Return the (X, Y) coordinate for the center point of the cell that contains the specified text.  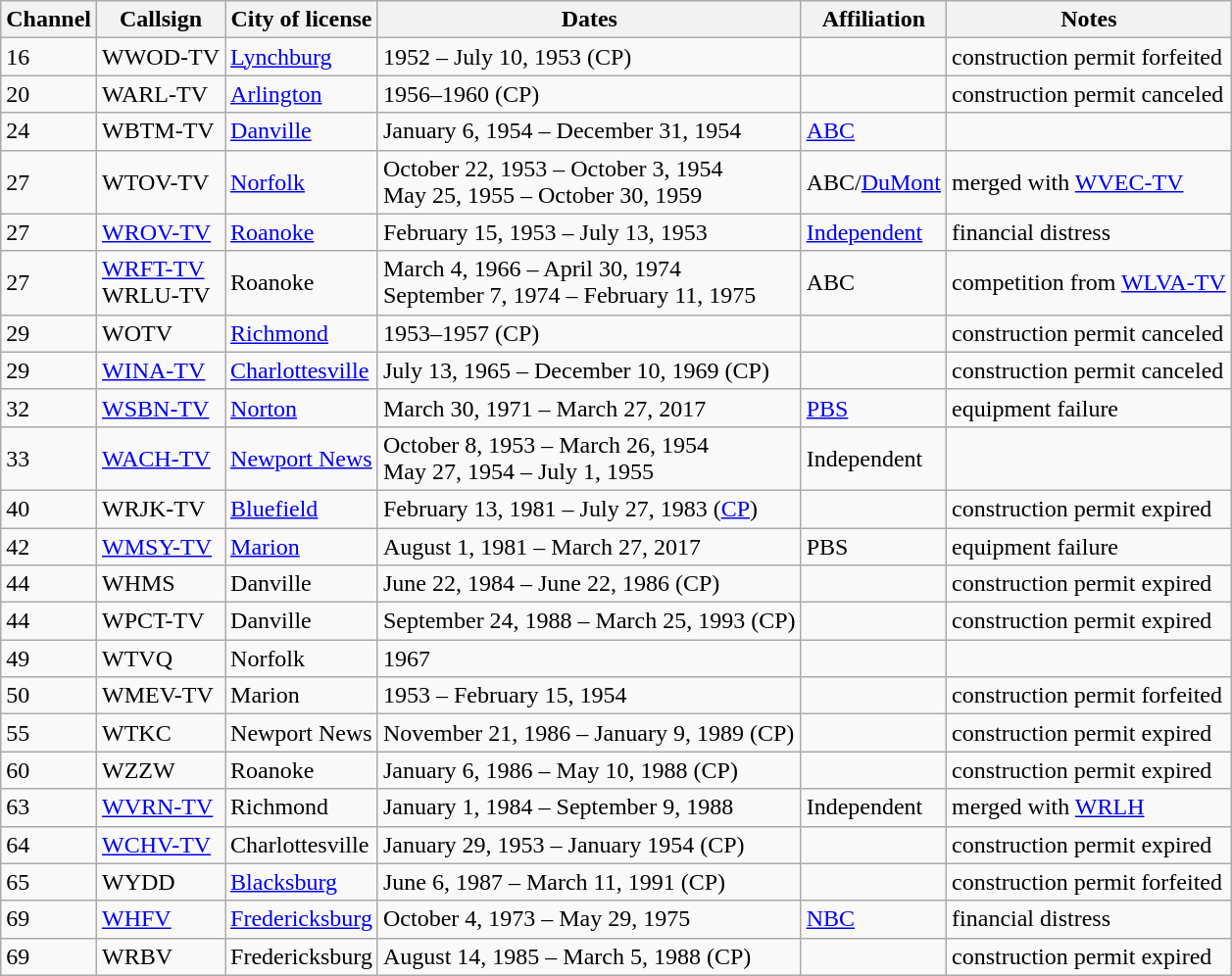
September 24, 1988 – March 25, 1993 (CP) (589, 621)
WZZW (161, 770)
55 (49, 733)
August 14, 1985 – March 5, 1988 (CP) (589, 956)
January 6, 1986 – May 10, 1988 (CP) (589, 770)
June 6, 1987 – March 11, 1991 (CP) (589, 882)
competition from WLVA-TV (1090, 282)
Callsign (161, 20)
WBTM-TV (161, 131)
20 (49, 94)
January 29, 1953 – January 1954 (CP) (589, 845)
WOTV (161, 333)
65 (49, 882)
WMEV-TV (161, 696)
40 (49, 509)
October 4, 1973 – May 29, 1975 (589, 919)
merged with WVEC-TV (1090, 182)
WHMS (161, 584)
WRFT-TVWRLU-TV (161, 282)
WPCT-TV (161, 621)
24 (49, 131)
WVRN-TV (161, 807)
October 22, 1953 – October 3, 1954May 25, 1955 – October 30, 1959 (589, 182)
WSBN-TV (161, 408)
16 (49, 57)
WTKC (161, 733)
Affiliation (873, 20)
WHFV (161, 919)
WINA-TV (161, 370)
November 21, 1986 – January 9, 1989 (CP) (589, 733)
32 (49, 408)
33 (49, 459)
60 (49, 770)
January 1, 1984 – September 9, 1988 (589, 807)
WYDD (161, 882)
1953 – February 15, 1954 (589, 696)
Dates (589, 20)
March 4, 1966 – April 30, 1974September 7, 1974 – February 11, 1975 (589, 282)
Bluefield (302, 509)
WRJK-TV (161, 509)
NBC (873, 919)
WMSY-TV (161, 546)
January 6, 1954 – December 31, 1954 (589, 131)
WCHV-TV (161, 845)
WACH-TV (161, 459)
1967 (589, 659)
ABC/DuMont (873, 182)
City of license (302, 20)
1953–1957 (CP) (589, 333)
63 (49, 807)
WTOV-TV (161, 182)
1952 – July 10, 1953 (CP) (589, 57)
Blacksburg (302, 882)
WRBV (161, 956)
June 22, 1984 – June 22, 1986 (CP) (589, 584)
Lynchburg (302, 57)
WWOD-TV (161, 57)
WTVQ (161, 659)
October 8, 1953 – March 26, 1954May 27, 1954 – July 1, 1955 (589, 459)
merged with WRLH (1090, 807)
Arlington (302, 94)
August 1, 1981 – March 27, 2017 (589, 546)
February 13, 1981 – July 27, 1983 (CP) (589, 509)
WARL-TV (161, 94)
Norton (302, 408)
1956–1960 (CP) (589, 94)
42 (49, 546)
Notes (1090, 20)
WROV-TV (161, 232)
March 30, 1971 – March 27, 2017 (589, 408)
50 (49, 696)
64 (49, 845)
February 15, 1953 – July 13, 1953 (589, 232)
July 13, 1965 – December 10, 1969 (CP) (589, 370)
49 (49, 659)
Channel (49, 20)
